Output the [x, y] coordinate of the center of the cell containing the given text.  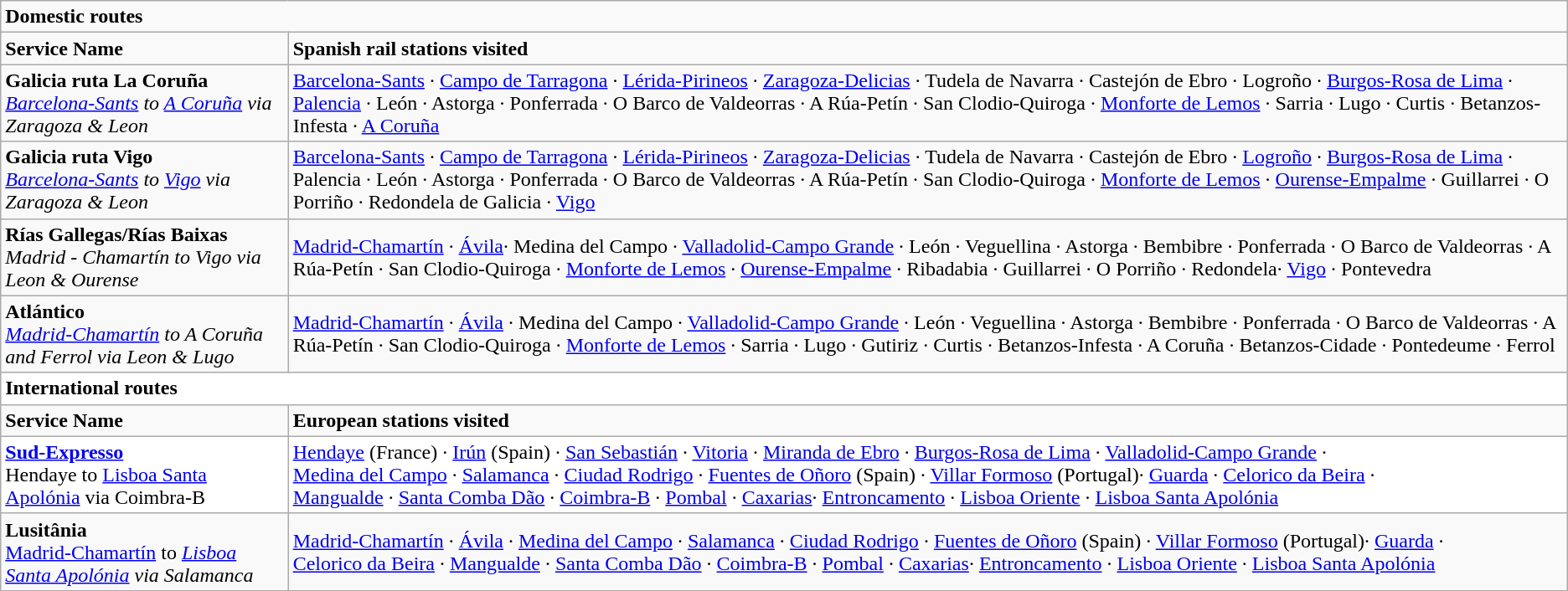
European stations visited [928, 420]
Spanish rail stations visited [928, 49]
Galicia ruta La CoruñaBarcelona-Sants to A Coruña via Zaragoza & Leon [144, 103]
Domestic routes [784, 17]
International routes [784, 388]
Galicia ruta VigoBarcelona-Sants to Vigo via Zaragoza & Leon [144, 180]
Rías Gallegas/Rías BaixasMadrid - Chamartín to Vigo via Leon & Ourense [144, 257]
Atlántico Madrid-Chamartín to A Coruña and Ferrol via Leon & Lugo [144, 334]
Sud-ExpressoHendaye to Lisboa Santa Apolónia via Coimbra-B [144, 475]
LusitâniaMadrid-Chamartín to Lisboa Santa Apolónia via Salamanca [144, 552]
